Return the (x, y) coordinate for the center point of the cell that contains the specified text.  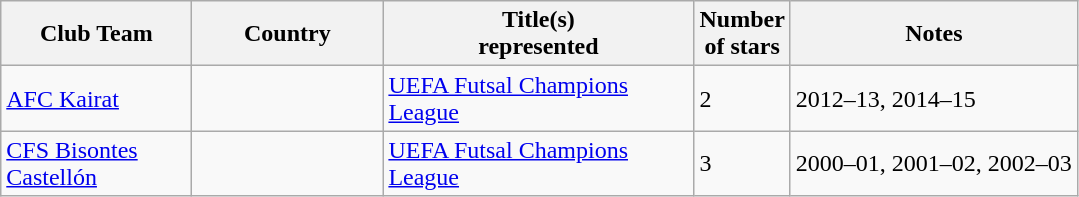
3 (742, 164)
Notes (934, 34)
Club Team (96, 34)
2 (742, 98)
CFS Bisontes Castellón (96, 164)
AFC Kairat (96, 98)
Numberof stars (742, 34)
2000–01, 2001–02, 2002–03 (934, 164)
2012–13, 2014–15 (934, 98)
Title(s)represented (538, 34)
Country (288, 34)
